Identify which cell holds the provided text, then report its [X, Y] central coordinate. 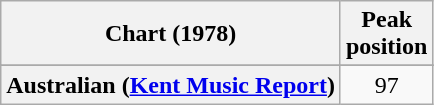
Australian (Kent Music Report) [171, 85]
Peakposition [386, 34]
Chart (1978) [171, 34]
97 [386, 85]
